Provide the [X, Y] coordinate of the cell's center where the given text is located.  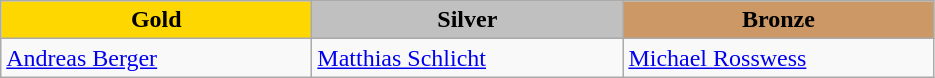
Bronze [778, 20]
Matthias Schlicht [468, 58]
Andreas Berger [156, 58]
Silver [468, 20]
Michael Rosswess [778, 58]
Gold [156, 20]
